Determine the (x, y) coordinate at the center of the cell enclosing the given text.  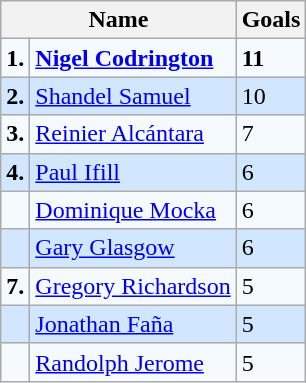
2. (16, 96)
Jonathan Faña (133, 324)
1. (16, 58)
Randolph Jerome (133, 362)
Name (118, 20)
Reinier Alcántara (133, 134)
11 (271, 58)
10 (271, 96)
7. (16, 286)
Shandel Samuel (133, 96)
7 (271, 134)
4. (16, 172)
Paul Ifill (133, 172)
Goals (271, 20)
Gary Glasgow (133, 248)
Gregory Richardson (133, 286)
Nigel Codrington (133, 58)
Dominique Mocka (133, 210)
3. (16, 134)
